Capture the cell that displays the provided text and extract its [x, y] central coordinate. 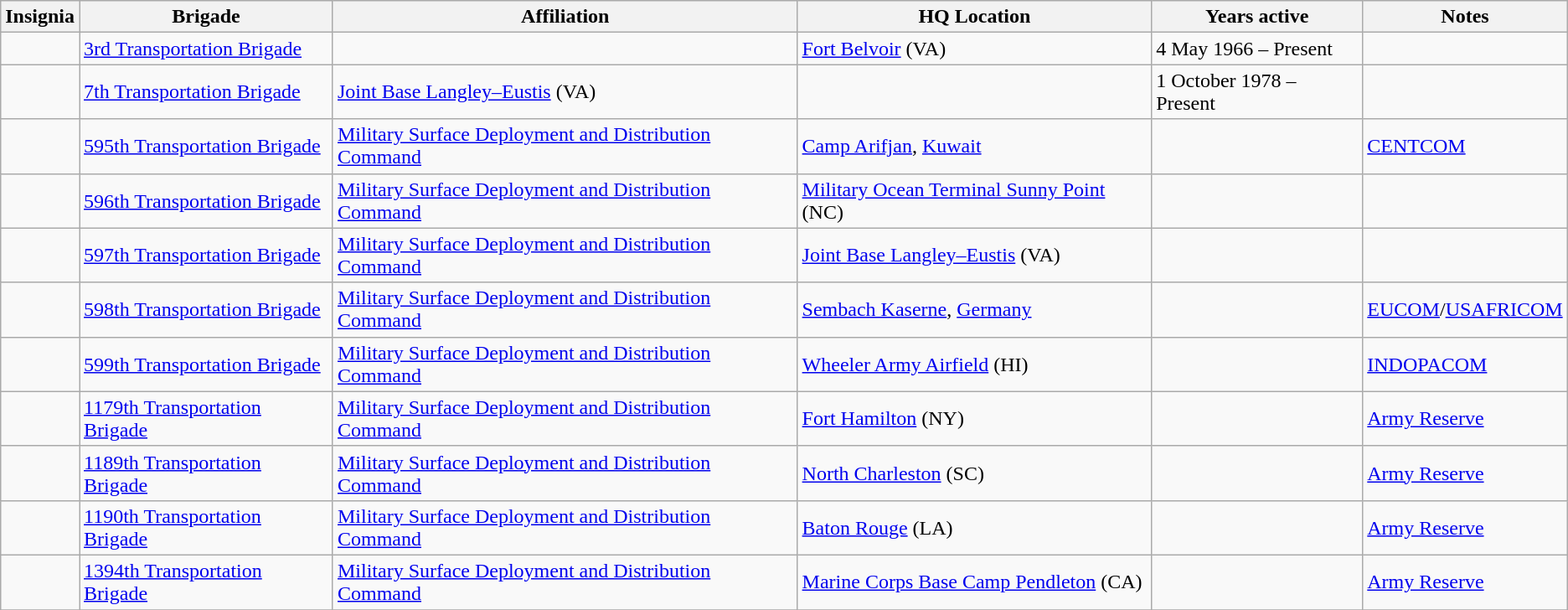
Affiliation [565, 17]
4 May 1966 – Present [1257, 49]
CENTCOM [1465, 146]
EUCOM/USAFRICOM [1465, 310]
1179th Transportation Brigade [206, 419]
Sembach Kaserne, Germany [975, 310]
Marine Corps Base Camp Pendleton (CA) [975, 582]
598th Transportation Brigade [206, 310]
North Charleston (SC) [975, 473]
599th Transportation Brigade [206, 364]
7th Transportation Brigade [206, 92]
Years active [1257, 17]
Notes [1465, 17]
3rd Transportation Brigade [206, 49]
1189th Transportation Brigade [206, 473]
1 October 1978 – Present [1257, 92]
596th Transportation Brigade [206, 201]
Military Ocean Terminal Sunny Point (NC) [975, 201]
INDOPACOM [1465, 364]
Fort Hamilton (NY) [975, 419]
Brigade [206, 17]
1394th Transportation Brigade [206, 582]
1190th Transportation Brigade [206, 528]
Camp Arifjan, Kuwait [975, 146]
HQ Location [975, 17]
595th Transportation Brigade [206, 146]
Baton Rouge (LA) [975, 528]
597th Transportation Brigade [206, 255]
Fort Belvoir (VA) [975, 49]
Insignia [40, 17]
Wheeler Army Airfield (HI) [975, 364]
